Output the [x, y] coordinate of the center of the cell containing the given text.  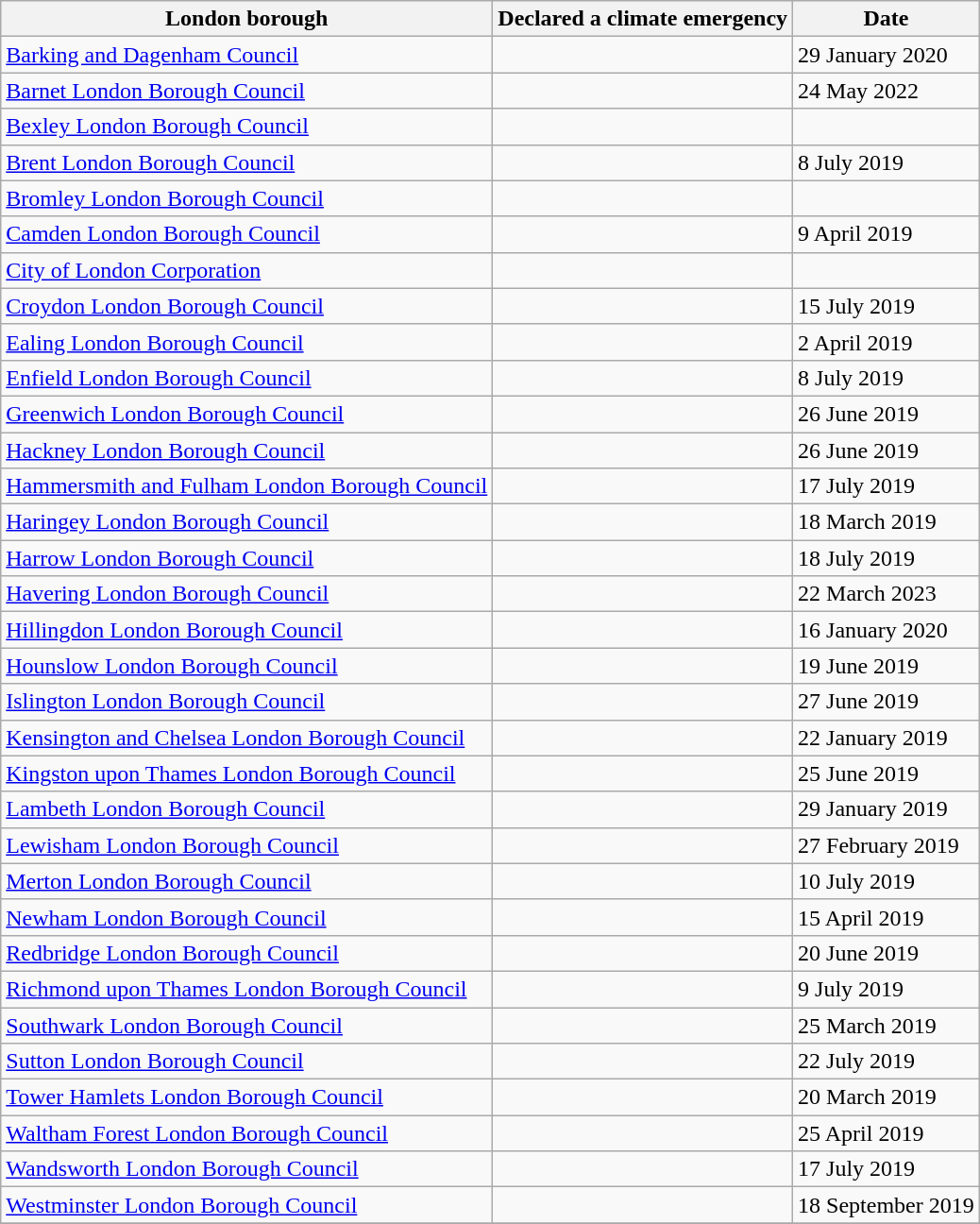
27 February 2019 [887, 845]
9 April 2019 [887, 234]
Declared a climate emergency [643, 19]
Bexley London Borough Council [247, 127]
Wandsworth London Borough Council [247, 1169]
15 April 2019 [887, 917]
Redbridge London Borough Council [247, 953]
Hillingdon London Borough Council [247, 630]
25 April 2019 [887, 1133]
20 June 2019 [887, 953]
Enfield London Borough Council [247, 378]
29 January 2019 [887, 809]
Kensington and Chelsea London Borough Council [247, 738]
Southwark London Borough Council [247, 1025]
10 July 2019 [887, 881]
Bromley London Borough Council [247, 198]
Hounslow London Borough Council [247, 666]
Greenwich London Borough Council [247, 414]
Merton London Borough Council [247, 881]
15 July 2019 [887, 306]
18 September 2019 [887, 1205]
18 July 2019 [887, 558]
Lewisham London Borough Council [247, 845]
9 July 2019 [887, 989]
22 March 2023 [887, 594]
Waltham Forest London Borough Council [247, 1133]
Kingston upon Thames London Borough Council [247, 773]
London borough [247, 19]
Ealing London Borough Council [247, 342]
25 June 2019 [887, 773]
29 January 2020 [887, 55]
Croydon London Borough Council [247, 306]
Date [887, 19]
Richmond upon Thames London Borough Council [247, 989]
Hackney London Borough Council [247, 450]
19 June 2019 [887, 666]
Brent London Borough Council [247, 162]
City of London Corporation [247, 270]
Harrow London Borough Council [247, 558]
2 April 2019 [887, 342]
Newham London Borough Council [247, 917]
16 January 2020 [887, 630]
Hammersmith and Fulham London Borough Council [247, 486]
Lambeth London Borough Council [247, 809]
18 March 2019 [887, 522]
22 July 2019 [887, 1062]
20 March 2019 [887, 1097]
Barnet London Borough Council [247, 91]
22 January 2019 [887, 738]
27 June 2019 [887, 702]
Havering London Borough Council [247, 594]
Westminster London Borough Council [247, 1205]
25 March 2019 [887, 1025]
Tower Hamlets London Borough Council [247, 1097]
Sutton London Borough Council [247, 1062]
Haringey London Borough Council [247, 522]
Islington London Borough Council [247, 702]
Camden London Borough Council [247, 234]
24 May 2022 [887, 91]
Barking and Dagenham Council [247, 55]
